Return the [x, y] coordinate for the center point of the cell that contains the specified text.  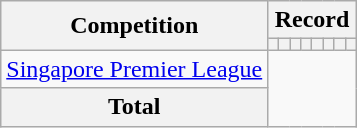
Total [134, 107]
Record [312, 20]
Singapore Premier League [134, 69]
Competition [134, 26]
